Provide the [x, y] coordinate of the cell's center where the given text is located.  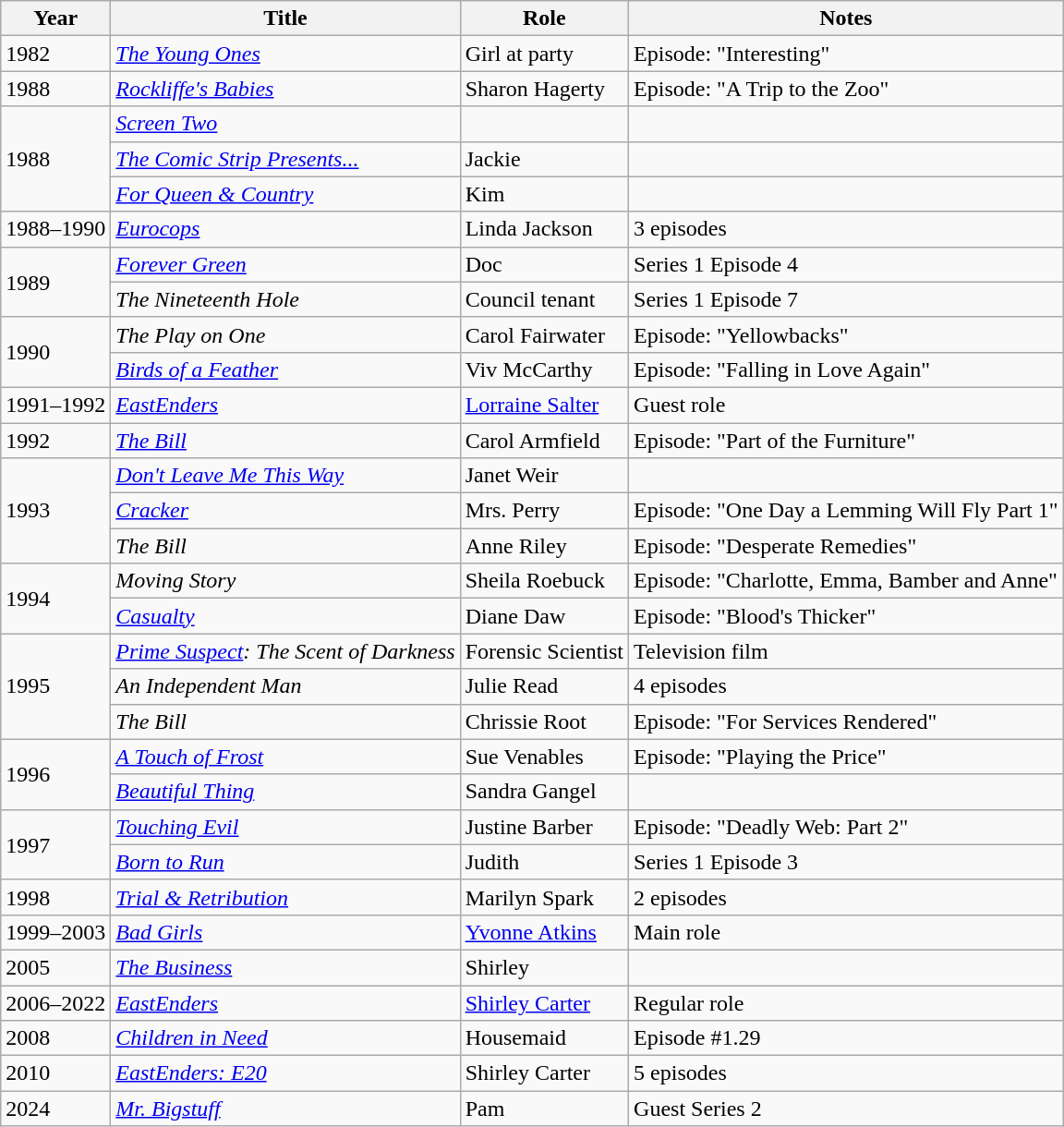
Episode: "Interesting" [846, 54]
Pam [544, 1109]
Moving Story [285, 581]
1993 [55, 511]
Yvonne Atkins [544, 932]
EastEnders: E20 [285, 1073]
Council tenant [544, 299]
3 episodes [846, 229]
1982 [55, 54]
Doc [544, 264]
Guest Series 2 [846, 1109]
Linda Jackson [544, 229]
Forensic Scientist [544, 651]
Girl at party [544, 54]
Title [285, 18]
2005 [55, 967]
Episode: "Yellowbacks" [846, 334]
Guest role [846, 405]
For Queen & Country [285, 194]
Birds of a Feather [285, 370]
2006–2022 [55, 1002]
A Touch of Frost [285, 757]
Series 1 Episode 4 [846, 264]
Series 1 Episode 3 [846, 862]
4 episodes [846, 686]
Episode: "Part of the Furniture" [846, 441]
1995 [55, 686]
Television film [846, 651]
An Independent Man [285, 686]
2010 [55, 1073]
Judith [544, 862]
2 episodes [846, 897]
Don't Leave Me This Way [285, 476]
The Play on One [285, 334]
Born to Run [285, 862]
Casualty [285, 616]
2024 [55, 1109]
Kim [544, 194]
Episode: "One Day a Lemming Will Fly Part 1" [846, 511]
Chrissie Root [544, 721]
The Nineteenth Hole [285, 299]
Episode: "For Services Rendered" [846, 721]
1996 [55, 774]
Sheila Roebuck [544, 581]
1990 [55, 352]
The Business [285, 967]
Anne Riley [544, 546]
Shirley [544, 967]
Forever Green [285, 264]
Notes [846, 18]
Viv McCarthy [544, 370]
1991–1992 [55, 405]
1994 [55, 599]
Touching Evil [285, 827]
Children in Need [285, 1038]
Episode #1.29 [846, 1038]
Episode: "Falling in Love Again" [846, 370]
Jackie [544, 159]
Series 1 Episode 7 [846, 299]
1992 [55, 441]
Episode: "Blood's Thicker" [846, 616]
1988–1990 [55, 229]
2008 [55, 1038]
1998 [55, 897]
The Comic Strip Presents... [285, 159]
1997 [55, 844]
Sue Venables [544, 757]
Janet Weir [544, 476]
Year [55, 18]
Diane Daw [544, 616]
Episode: "A Trip to the Zoo" [846, 89]
The Young Ones [285, 54]
1999–2003 [55, 932]
Episode: "Deadly Web: Part 2" [846, 827]
Mr. Bigstuff [285, 1109]
Rockliffe's Babies [285, 89]
Lorraine Salter [544, 405]
Episode: "Desperate Remedies" [846, 546]
Cracker [285, 511]
Screen Two [285, 124]
Role [544, 18]
Housemaid [544, 1038]
Marilyn Spark [544, 897]
Justine Barber [544, 827]
Julie Read [544, 686]
Bad Girls [285, 932]
Prime Suspect: The Scent of Darkness [285, 651]
5 episodes [846, 1073]
Regular role [846, 1002]
Main role [846, 932]
Eurocops [285, 229]
Trial & Retribution [285, 897]
Sharon Hagerty [544, 89]
Episode: "Playing the Price" [846, 757]
Carol Armfield [544, 441]
Mrs. Perry [544, 511]
Carol Fairwater [544, 334]
Sandra Gangel [544, 792]
1989 [55, 282]
Episode: "Charlotte, Emma, Bamber and Anne" [846, 581]
Beautiful Thing [285, 792]
